Capture the cell that displays the provided text and extract its (x, y) central coordinate. 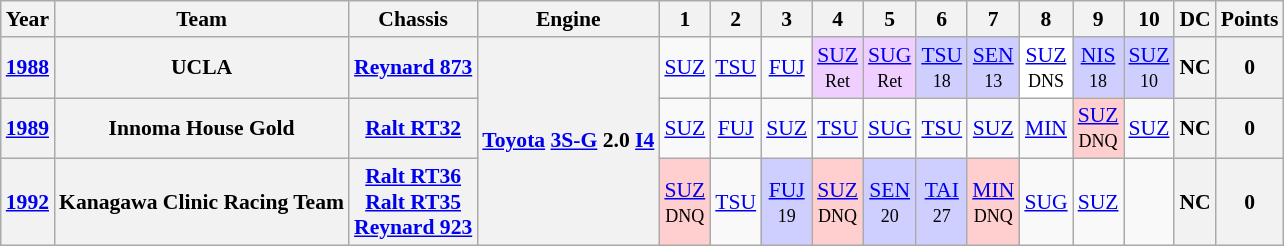
SEN13 (993, 68)
4 (838, 19)
Reynard 873 (413, 68)
Chassis (413, 19)
5 (890, 19)
Points (1250, 19)
FUJ19 (786, 202)
Year (28, 19)
9 (1098, 19)
SUZ10 (1150, 68)
1 (684, 19)
SUZDNS (1046, 68)
Engine (568, 19)
UCLA (202, 68)
3 (786, 19)
NIS18 (1098, 68)
Team (202, 19)
1989 (28, 128)
10 (1150, 19)
Toyota 3S-G 2.0 I4 (568, 142)
6 (942, 19)
7 (993, 19)
MIN (1046, 128)
Ralt RT36Ralt RT35Reynard 923 (413, 202)
1988 (28, 68)
2 (736, 19)
DC (1194, 19)
SUGRet (890, 68)
SUZRet (838, 68)
SEN20 (890, 202)
Innoma House Gold (202, 128)
8 (1046, 19)
TAI27 (942, 202)
MINDNQ (993, 202)
TSU18 (942, 68)
1992 (28, 202)
Kanagawa Clinic Racing Team (202, 202)
Ralt RT32 (413, 128)
